From the cell containing the given text, extract its center point as [X, Y] coordinate. 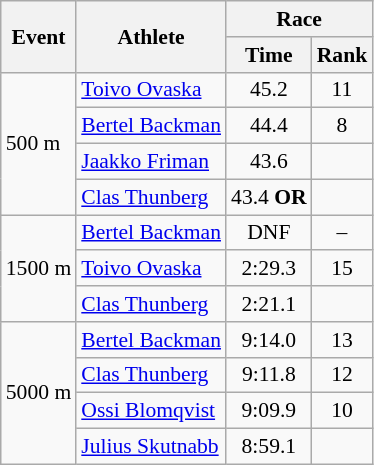
9:11.8 [269, 375]
12 [342, 375]
Julius Skutnabb [151, 447]
DNF [269, 233]
8:59.1 [269, 447]
2:29.3 [269, 269]
500 m [38, 143]
9:14.0 [269, 340]
Athlete [151, 36]
Ossi Blomqvist [151, 411]
43.6 [269, 162]
9:09.9 [269, 411]
11 [342, 90]
10 [342, 411]
15 [342, 269]
2:21.1 [269, 304]
Rank [342, 55]
45.2 [269, 90]
– [342, 233]
Race [299, 19]
Time [269, 55]
43.4 OR [269, 197]
Jaakko Friman [151, 162]
Event [38, 36]
8 [342, 126]
5000 m [38, 393]
44.4 [269, 126]
1500 m [38, 268]
13 [342, 340]
